Return [x, y] of the center of cell containing provided text 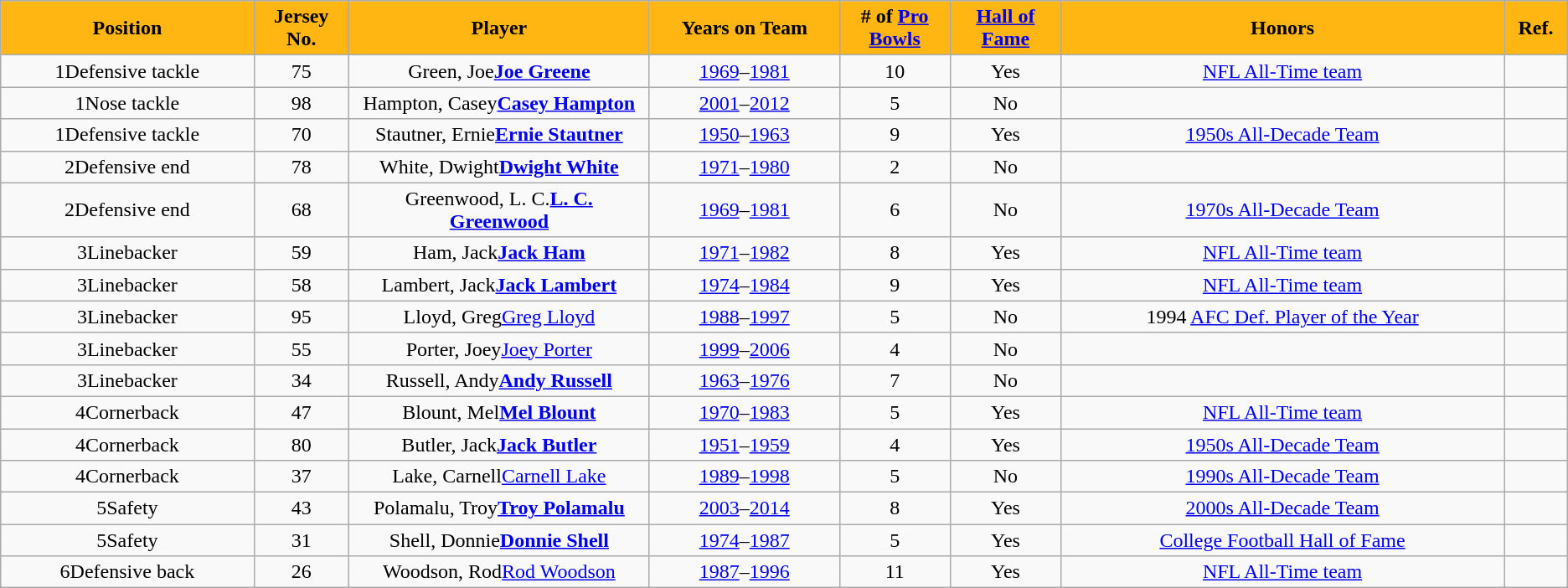
70 [302, 135]
Position [127, 28]
Honors [1283, 28]
55 [302, 348]
Player [499, 28]
1974–1987 [744, 540]
2000s All-Decade Team [1283, 508]
59 [302, 253]
Polamalu, TroyTroy Polamalu [499, 508]
75 [302, 71]
98 [302, 103]
Woodson, RodRod Woodson [499, 572]
1974–1984 [744, 285]
68 [302, 209]
College Football Hall of Fame [1283, 540]
2001–2012 [744, 103]
10 [895, 71]
Greenwood, L. C.L. C. Greenwood [499, 209]
43 [302, 508]
95 [302, 317]
1988–1997 [744, 317]
1963–1976 [744, 380]
26 [302, 572]
34 [302, 380]
1970s All-Decade Team [1283, 209]
58 [302, 285]
1990s All-Decade Team [1283, 477]
37 [302, 477]
31 [302, 540]
1971–1980 [744, 167]
1999–2006 [744, 348]
1Nose tackle [127, 103]
2003–2014 [744, 508]
6Defensive back [127, 572]
Lloyd, GregGreg Lloyd [499, 317]
White, DwightDwight White [499, 167]
Jersey No. [302, 28]
Ref. [1536, 28]
78 [302, 167]
Hall of Fame [1005, 28]
Stautner, ErnieErnie Stautner [499, 135]
Lambert, JackJack Lambert [499, 285]
2 [895, 167]
1950–1963 [744, 135]
7 [895, 380]
# of Pro Bowls [895, 28]
47 [302, 412]
Porter, JoeyJoey Porter [499, 348]
Shell, DonnieDonnie Shell [499, 540]
Russell, AndyAndy Russell [499, 380]
Butler, JackJack Butler [499, 445]
1987–1996 [744, 572]
Years on Team [744, 28]
1951–1959 [744, 445]
1971–1982 [744, 253]
Lake, CarnellCarnell Lake [499, 477]
Green, JoeJoe Greene [499, 71]
1989–1998 [744, 477]
6 [895, 209]
Blount, MelMel Blount [499, 412]
Hampton, CaseyCasey Hampton [499, 103]
Ham, JackJack Ham [499, 253]
80 [302, 445]
1994 AFC Def. Player of the Year [1283, 317]
1970–1983 [744, 412]
11 [895, 572]
